Identify which cell holds the provided text, then report its (x, y) central coordinate. 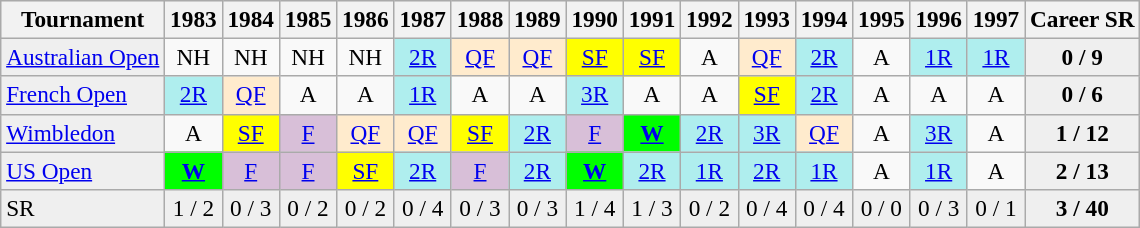
1984 (250, 19)
0 / 0 (882, 208)
0 / 6 (1082, 95)
1 / 2 (194, 208)
1 / 12 (1082, 133)
1986 (366, 19)
1997 (996, 19)
Australian Open (83, 57)
1988 (480, 19)
1983 (194, 19)
1 / 3 (652, 208)
3 / 40 (1082, 208)
1985 (308, 19)
1993 (766, 19)
Career SR (1082, 19)
Tournament (83, 19)
US Open (83, 170)
1990 (594, 19)
1994 (824, 19)
1992 (710, 19)
SR (83, 208)
Wimbledon (83, 133)
1987 (422, 19)
1995 (882, 19)
1 / 4 (594, 208)
0 / 9 (1082, 57)
2 / 13 (1082, 170)
0 / 1 (996, 208)
French Open (83, 95)
1996 (938, 19)
1989 (538, 19)
1991 (652, 19)
